Identify which cell holds the provided text, then report its [X, Y] central coordinate. 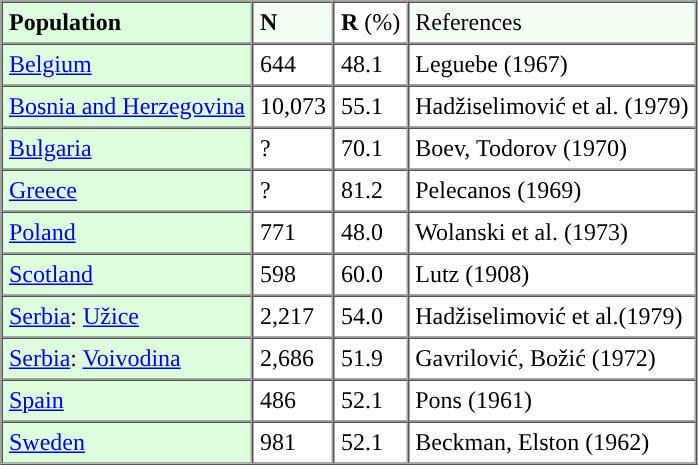
598 [292, 275]
10,073 [292, 107]
2,217 [292, 317]
Belgium [128, 65]
Gavrilović, Božić (1972) [552, 359]
644 [292, 65]
References [552, 23]
2,686 [292, 359]
Boev, Todorov (1970) [552, 149]
N [292, 23]
55.1 [370, 107]
Pons (1961) [552, 401]
Beckman, Elston (1962) [552, 443]
48.1 [370, 65]
Serbia: Voivodina [128, 359]
Bosnia and Herzegovina [128, 107]
Hadžiselimović et al. (1979) [552, 107]
81.2 [370, 191]
Sweden [128, 443]
Leguebe (1967) [552, 65]
Spain [128, 401]
Scotland [128, 275]
981 [292, 443]
Serbia: Užice [128, 317]
48.0 [370, 233]
Population [128, 23]
Wolanski et al. (1973) [552, 233]
Poland [128, 233]
R (%) [370, 23]
Greece [128, 191]
Bulgaria [128, 149]
51.9 [370, 359]
Pelecanos (1969) [552, 191]
Hadžiselimović et al.(1979) [552, 317]
54.0 [370, 317]
Lutz (1908) [552, 275]
771 [292, 233]
70.1 [370, 149]
60.0 [370, 275]
486 [292, 401]
